For the text-containing cell, return its midpoint in [X, Y] coordinate format. 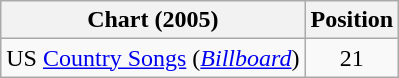
US Country Songs (Billboard) [153, 58]
Position [352, 20]
21 [352, 58]
Chart (2005) [153, 20]
